Extract the [X, Y] coordinate from the center of the cell holding the provided text.  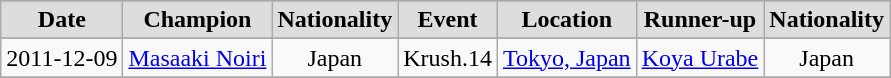
Event [448, 20]
2011-12-09 [62, 58]
Location [566, 20]
Krush.14 [448, 58]
Date [62, 20]
Runner-up [700, 20]
Champion [198, 20]
Koya Urabe [700, 58]
Tokyo, Japan [566, 58]
Masaaki Noiri [198, 58]
